Detect which cell encompasses the target text, then output its [x, y] center coordinate. 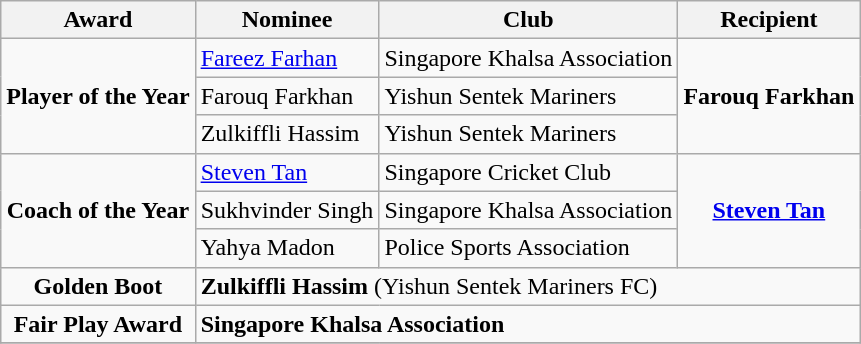
Club [528, 20]
Sukhvinder Singh [287, 210]
Yahya Madon [287, 248]
Player of the Year [98, 96]
Police Sports Association [528, 248]
Golden Boot [98, 286]
Fair Play Award [98, 324]
Zulkiffli Hassim (Yishun Sentek Mariners FC) [528, 286]
Fareez Farhan [287, 58]
Award [98, 20]
Recipient [769, 20]
Coach of the Year [98, 210]
Singapore Cricket Club [528, 172]
Nominee [287, 20]
Zulkiffli Hassim [287, 134]
